Identify which cell holds the provided text, then report its (x, y) central coordinate. 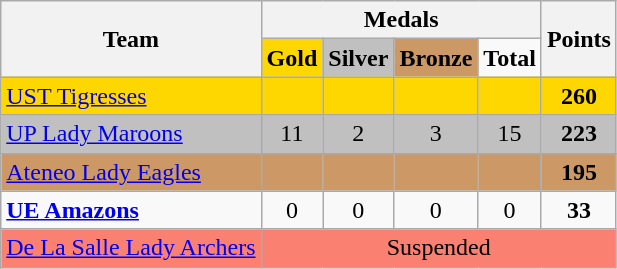
Points (578, 39)
3 (436, 134)
Ateneo Lady Eagles (131, 172)
33 (578, 210)
Total (510, 58)
Gold (292, 58)
15 (510, 134)
Medals (401, 20)
UST Tigresses (131, 96)
Suspended (438, 248)
2 (358, 134)
Bronze (436, 58)
223 (578, 134)
Silver (358, 58)
UE Amazons (131, 210)
Team (131, 39)
260 (578, 96)
UP Lady Maroons (131, 134)
De La Salle Lady Archers (131, 248)
195 (578, 172)
11 (292, 134)
